Provide the (X, Y) coordinate of the cell's center where the given text is located.  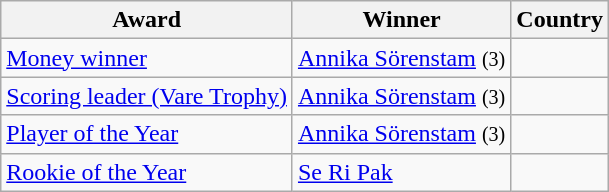
Award (147, 20)
Money winner (147, 58)
Rookie of the Year (147, 172)
Player of the Year (147, 134)
Scoring leader (Vare Trophy) (147, 96)
Winner (401, 20)
Country (560, 20)
Se Ri Pak (401, 172)
